Pinpoint the cell where the given text exists, returning its [x, y] midpoint coordinate. 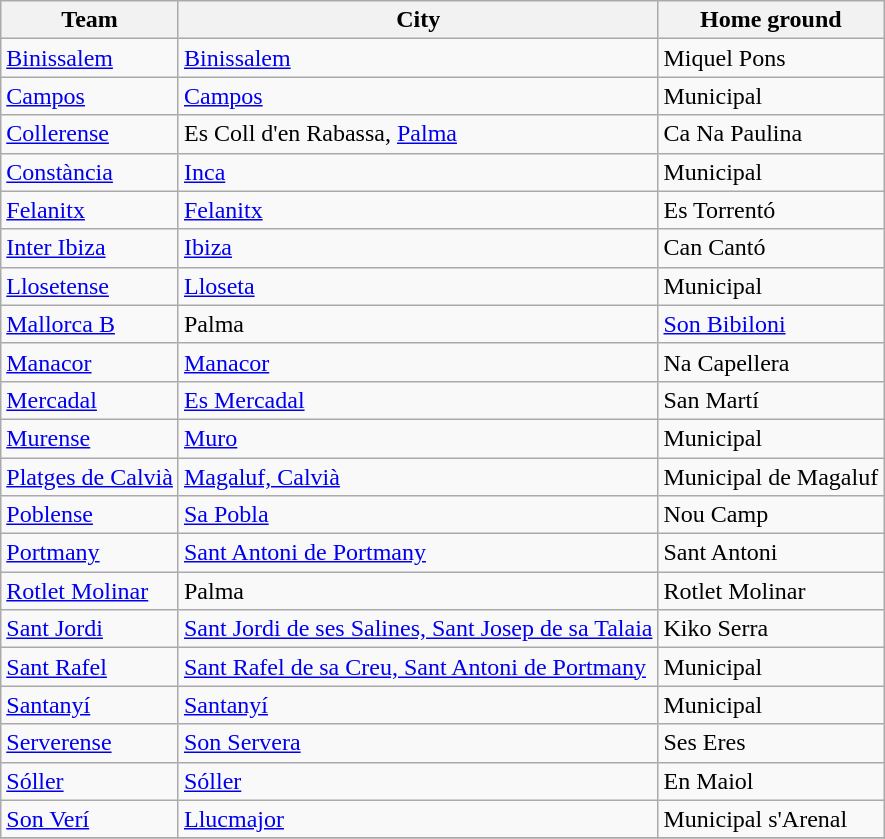
Magaluf, Calvià [418, 477]
Es Mercadal [418, 400]
Sant Jordi de ses Salines, Sant Josep de sa Talaia [418, 629]
Can Cantó [771, 248]
En Maiol [771, 781]
Portmany [90, 553]
Llosetense [90, 286]
Es Torrentó [771, 210]
Lloseta [418, 286]
Team [90, 20]
Municipal de Magaluf [771, 477]
Son Servera [418, 743]
Llucmajor [418, 819]
Sant Rafel de sa Creu, Sant Antoni de Portmany [418, 667]
Son Bibiloni [771, 324]
Inter Ibiza [90, 248]
Es Coll d'en Rabassa, Palma [418, 134]
Mercadal [90, 400]
Ca Na Paulina [771, 134]
Platges de Calvià [90, 477]
Ses Eres [771, 743]
Sant Antoni [771, 553]
Ibiza [418, 248]
Miquel Pons [771, 58]
City [418, 20]
Son Verí [90, 819]
Home ground [771, 20]
San Martí [771, 400]
Sant Antoni de Portmany [418, 553]
Kiko Serra [771, 629]
Collerense [90, 134]
Mallorca B [90, 324]
Murense [90, 438]
Inca [418, 172]
Constància [90, 172]
Serverense [90, 743]
Nou Camp [771, 515]
Sant Jordi [90, 629]
Poblense [90, 515]
Sa Pobla [418, 515]
Sant Rafel [90, 667]
Municipal s'Arenal [771, 819]
Muro [418, 438]
Na Capellera [771, 362]
